Extract the [x, y] coordinate from the center of the cell holding the provided text.  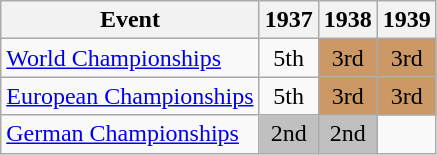
Event [130, 20]
European Championships [130, 96]
1938 [348, 20]
German Championships [130, 134]
1939 [406, 20]
1937 [288, 20]
World Championships [130, 58]
